Output the (x, y) coordinate of the center of the cell containing the given text.  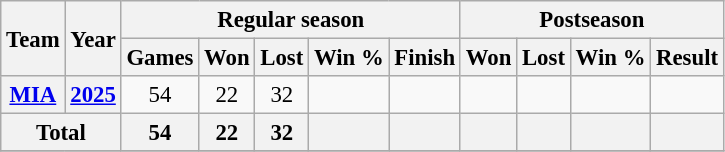
Finish (424, 58)
Regular season (290, 20)
MIA (33, 95)
Year (93, 38)
Games (160, 58)
Total (61, 133)
Team (33, 38)
Postseason (592, 20)
2025 (93, 95)
Result (688, 58)
